From the cell containing the given text, extract its center point as (x, y) coordinate. 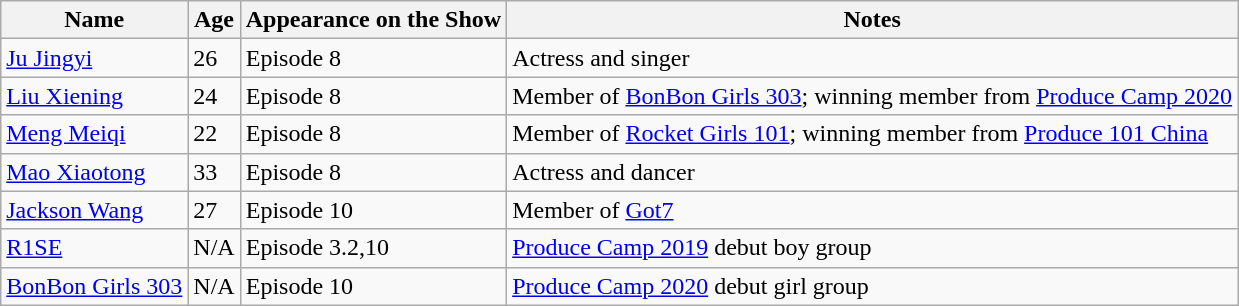
Episode 3.2,10 (373, 248)
Jackson Wang (94, 210)
Member of Rocket Girls 101; winning member from Produce 101 China (872, 134)
33 (214, 172)
Member of Got7 (872, 210)
24 (214, 96)
Notes (872, 20)
Member of BonBon Girls 303; winning member from Produce Camp 2020 (872, 96)
BonBon Girls 303 (94, 286)
Mao Xiaotong (94, 172)
Actress and singer (872, 58)
26 (214, 58)
Produce Camp 2020 debut girl group (872, 286)
Produce Camp 2019 debut boy group (872, 248)
27 (214, 210)
R1SE (94, 248)
Meng Meiqi (94, 134)
Liu Xiening (94, 96)
Ju Jingyi (94, 58)
Actress and dancer (872, 172)
Age (214, 20)
Appearance on the Show (373, 20)
Name (94, 20)
22 (214, 134)
